Detect which cell encompasses the target text, then output its [X, Y] center coordinate. 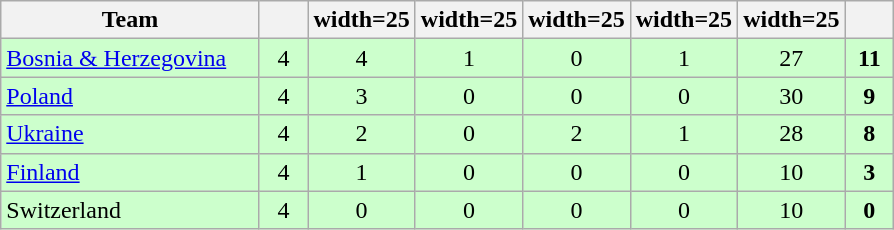
28 [792, 134]
Poland [130, 96]
Bosnia & Herzegovina [130, 58]
Team [130, 20]
Finland [130, 172]
30 [792, 96]
8 [870, 134]
27 [792, 58]
9 [870, 96]
Ukraine [130, 134]
11 [870, 58]
Switzerland [130, 210]
